From the cell containing the given text, extract its center point as (X, Y) coordinate. 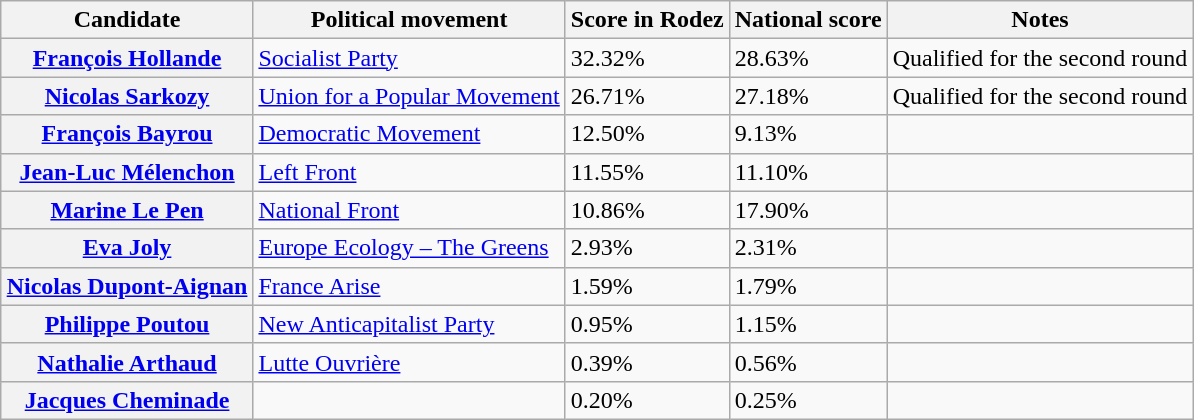
France Arise (409, 286)
26.71% (647, 96)
New Anticapitalist Party (409, 324)
Jean-Luc Mélenchon (127, 172)
Political movement (409, 20)
Score in Rodez (647, 20)
1.15% (808, 324)
0.95% (647, 324)
Nicolas Sarkozy (127, 96)
1.79% (808, 286)
2.93% (647, 248)
0.25% (808, 400)
10.86% (647, 210)
0.39% (647, 362)
Socialist Party (409, 58)
12.50% (647, 134)
Democratic Movement (409, 134)
28.63% (808, 58)
27.18% (808, 96)
Lutte Ouvrière (409, 362)
0.20% (647, 400)
11.10% (808, 172)
2.31% (808, 248)
Union for a Popular Movement (409, 96)
1.59% (647, 286)
National score (808, 20)
9.13% (808, 134)
Left Front (409, 172)
François Bayrou (127, 134)
Candidate (127, 20)
Nathalie Arthaud (127, 362)
François Hollande (127, 58)
32.32% (647, 58)
Philippe Poutou (127, 324)
Eva Joly (127, 248)
National Front (409, 210)
Europe Ecology – The Greens (409, 248)
17.90% (808, 210)
Notes (1040, 20)
Jacques Cheminade (127, 400)
11.55% (647, 172)
Marine Le Pen (127, 210)
Nicolas Dupont-Aignan (127, 286)
0.56% (808, 362)
